Provide the [X, Y] coordinate of the cell's center where the given text is located.  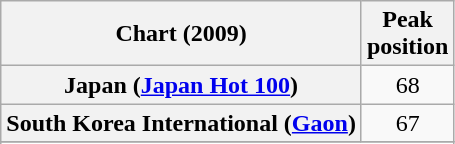
Peakposition [407, 34]
68 [407, 85]
67 [407, 123]
Chart (2009) [182, 34]
Japan (Japan Hot 100) [182, 85]
South Korea International (Gaon) [182, 123]
